Search for the cell housing the specified text and yield its (X, Y) center coordinate. 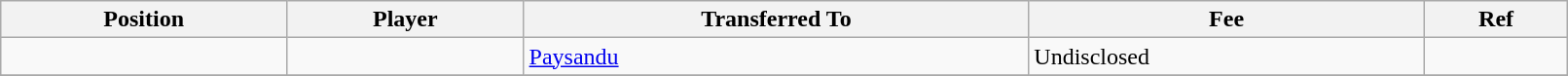
Undisclosed (1226, 57)
Paysandu (777, 57)
Position (144, 19)
Ref (1495, 19)
Player (405, 19)
Transferred To (777, 19)
Fee (1226, 19)
